Return (x, y) of the center of cell containing provided text 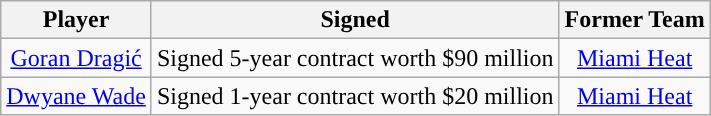
Goran Dragić (76, 58)
Player (76, 20)
Former Team (634, 20)
Signed 5-year contract worth $90 million (355, 58)
Dwyane Wade (76, 96)
Signed (355, 20)
Signed 1-year contract worth $20 million (355, 96)
